Find where the given text appears and provide that cell's center as (x, y) coordinate. 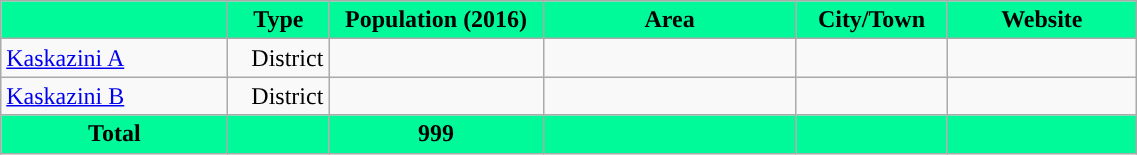
City/Town (872, 20)
Website (1042, 20)
999 (436, 134)
Type (278, 20)
Kaskazini A (114, 58)
Area (669, 20)
Population (2016) (436, 20)
Kaskazini B (114, 96)
Total (114, 134)
